Output the (X, Y) coordinate of the center of the cell containing the given text.  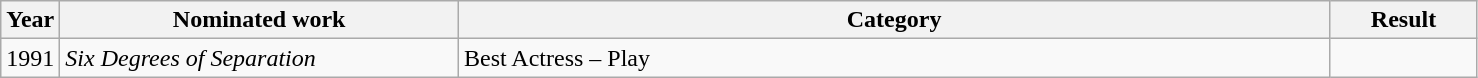
Six Degrees of Separation (260, 58)
Result (1404, 20)
Nominated work (260, 20)
Year (30, 20)
Category (894, 20)
Best Actress – Play (894, 58)
1991 (30, 58)
